Extract the (X, Y) coordinate from the center of the cell holding the provided text.  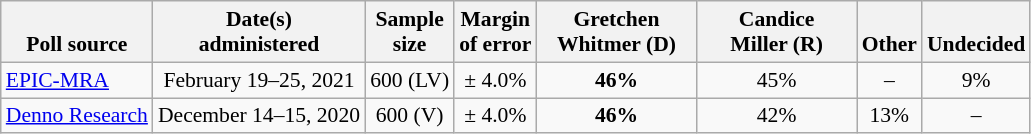
December 14–15, 2020 (259, 116)
Other (890, 32)
Denno Research (77, 116)
EPIC-MRA (77, 80)
45% (777, 80)
13% (890, 116)
9% (976, 80)
Date(s)administered (259, 32)
CandiceMiller (R) (777, 32)
600 (V) (410, 116)
Poll source (77, 32)
600 (LV) (410, 80)
GretchenWhitmer (D) (616, 32)
Samplesize (410, 32)
42% (777, 116)
February 19–25, 2021 (259, 80)
Marginof error (495, 32)
Undecided (976, 32)
